Return the (X, Y) coordinate for the center point of the cell that contains the specified text.  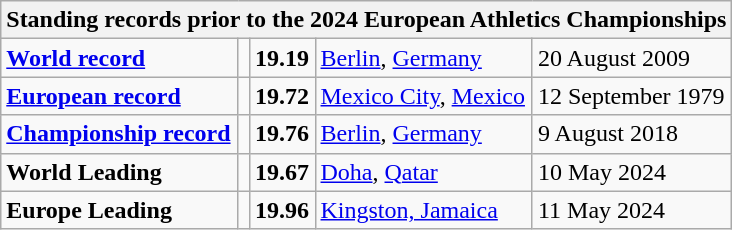
9 August 2018 (632, 134)
Doha, Qatar (424, 172)
Kingston, Jamaica (424, 210)
19.72 (282, 96)
Championship record (120, 134)
10 May 2024 (632, 172)
19.96 (282, 210)
19.19 (282, 58)
World Leading (120, 172)
Europe Leading (120, 210)
19.76 (282, 134)
European record (120, 96)
World record (120, 58)
19.67 (282, 172)
Standing records prior to the 2024 European Athletics Championships (366, 20)
11 May 2024 (632, 210)
Mexico City, Mexico (424, 96)
20 August 2009 (632, 58)
12 September 1979 (632, 96)
